Return [X, Y] of the center of cell containing provided text 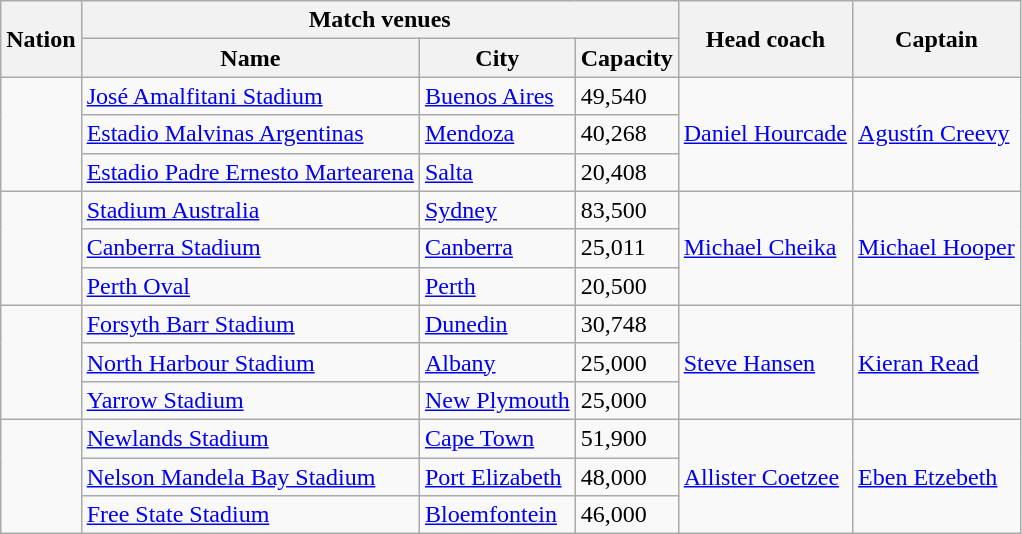
49,540 [626, 96]
Name [250, 58]
83,500 [626, 210]
Dunedin [497, 324]
Estadio Padre Ernesto Martearena [250, 172]
40,268 [626, 134]
Eben Etzebeth [937, 476]
José Amalfitani Stadium [250, 96]
Daniel Hourcade [765, 134]
Perth Oval [250, 286]
Port Elizabeth [497, 477]
Sydney [497, 210]
Capacity [626, 58]
Perth [497, 286]
Stadium Australia [250, 210]
30,748 [626, 324]
Yarrow Stadium [250, 400]
Kieran Read [937, 362]
Canberra [497, 248]
Head coach [765, 39]
Nelson Mandela Bay Stadium [250, 477]
Steve Hansen [765, 362]
46,000 [626, 515]
Mendoza [497, 134]
Michael Cheika [765, 248]
Allister Coetzee [765, 476]
Estadio Malvinas Argentinas [250, 134]
Nation [41, 39]
Free State Stadium [250, 515]
North Harbour Stadium [250, 362]
20,500 [626, 286]
Albany [497, 362]
48,000 [626, 477]
Match venues [380, 20]
Agustín Creevy [937, 134]
25,011 [626, 248]
Newlands Stadium [250, 438]
New Plymouth [497, 400]
Forsyth Barr Stadium [250, 324]
Cape Town [497, 438]
City [497, 58]
20,408 [626, 172]
Salta [497, 172]
Captain [937, 39]
Bloemfontein [497, 515]
51,900 [626, 438]
Canberra Stadium [250, 248]
Buenos Aires [497, 96]
Michael Hooper [937, 248]
